Scan for the cell matching the given text and deliver its [X, Y] coordinate at center. 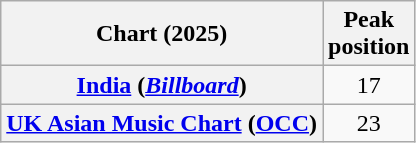
UK Asian Music Chart (OCC) [162, 123]
23 [368, 123]
17 [368, 85]
India (Billboard) [162, 85]
Chart (2025) [162, 34]
Peakposition [368, 34]
